Return [X, Y] of the center of cell containing provided text 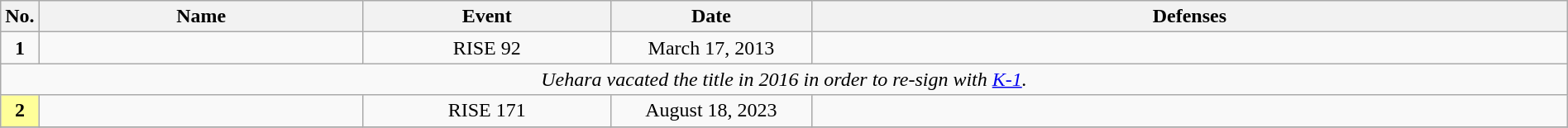
Uehara vacated the title in 2016 in order to re-sign with K-1. [784, 79]
August 18, 2023 [711, 111]
Name [201, 17]
Date [711, 17]
Defenses [1190, 17]
2 [20, 111]
RISE 92 [486, 48]
1 [20, 48]
No. [20, 17]
Event [486, 17]
March 17, 2013 [711, 48]
RISE 171 [486, 111]
